Locate the cell with the specified text and output its [x, y] center coordinate. 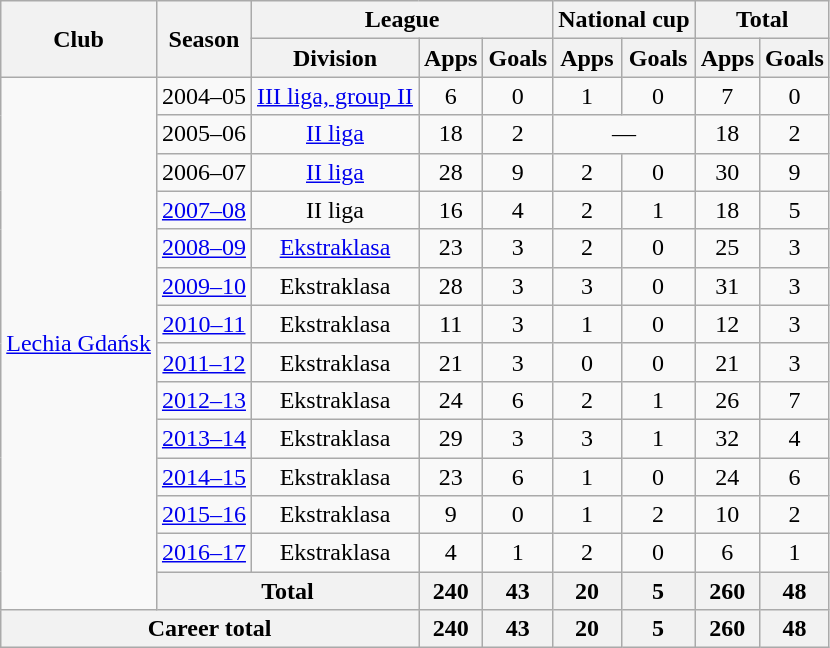
2013–14 [204, 438]
— [624, 134]
Lechia Gdańsk [79, 344]
2004–05 [204, 96]
III liga, group II [334, 96]
2009–10 [204, 286]
Club [79, 39]
2008–09 [204, 248]
26 [727, 400]
31 [727, 286]
10 [727, 515]
29 [450, 438]
30 [727, 172]
National cup [624, 20]
25 [727, 248]
2006–07 [204, 172]
2011–12 [204, 362]
12 [727, 324]
2014–15 [204, 477]
Season [204, 39]
32 [727, 438]
11 [450, 324]
16 [450, 210]
2005–06 [204, 134]
2016–17 [204, 553]
Career total [210, 629]
2012–13 [204, 400]
2007–08 [204, 210]
League [402, 20]
2015–16 [204, 515]
Division [334, 58]
2010–11 [204, 324]
